Scan for the cell matching the given text and deliver its (X, Y) coordinate at center. 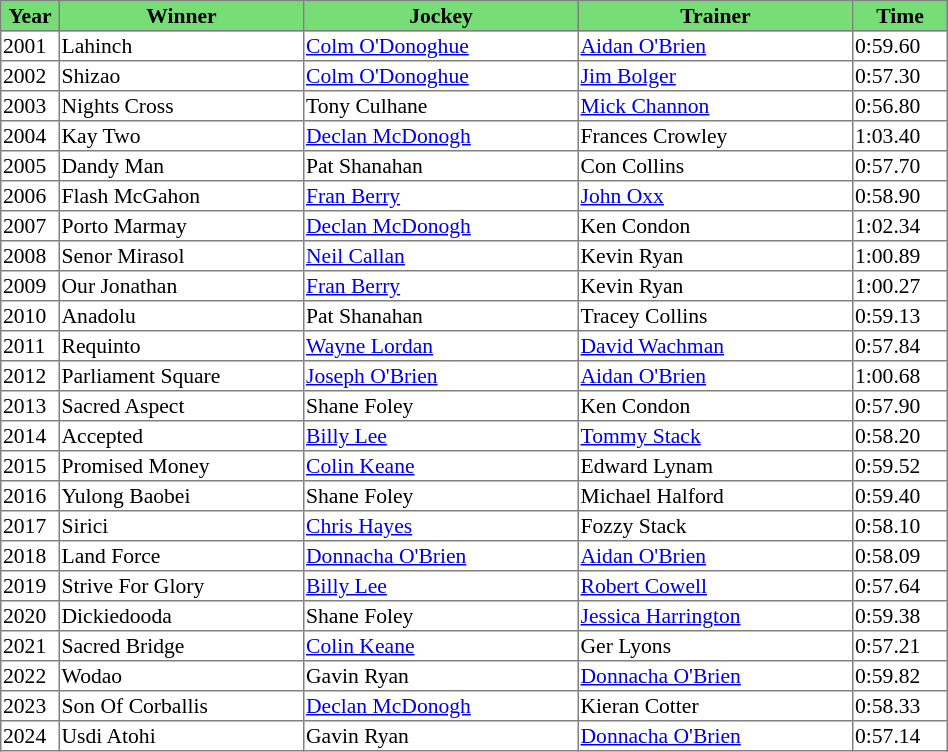
Con Collins (715, 166)
2001 (30, 46)
Trainer (715, 16)
1:00.89 (900, 256)
Winner (181, 16)
Usdi Atohi (181, 736)
Tony Culhane (441, 106)
1:00.68 (900, 376)
Wayne Lordan (441, 346)
Neil Callan (441, 256)
David Wachman (715, 346)
0:58.09 (900, 556)
Accepted (181, 436)
2021 (30, 646)
0:58.90 (900, 196)
2004 (30, 136)
2008 (30, 256)
Tracey Collins (715, 316)
2023 (30, 706)
Jockey (441, 16)
0:59.82 (900, 676)
2017 (30, 526)
Dickiedooda (181, 616)
0:58.10 (900, 526)
Jessica Harrington (715, 616)
Strive For Glory (181, 586)
0:56.80 (900, 106)
Dandy Man (181, 166)
Senor Mirasol (181, 256)
Nights Cross (181, 106)
2005 (30, 166)
2002 (30, 76)
2011 (30, 346)
0:57.90 (900, 406)
2012 (30, 376)
1:02.34 (900, 226)
0:58.33 (900, 706)
Son Of Corballis (181, 706)
Promised Money (181, 466)
2024 (30, 736)
Flash McGahon (181, 196)
Requinto (181, 346)
Anadolu (181, 316)
0:59.40 (900, 496)
Yulong Baobei (181, 496)
1:03.40 (900, 136)
Porto Marmay (181, 226)
0:57.70 (900, 166)
2003 (30, 106)
0:57.84 (900, 346)
Kay Two (181, 136)
Edward Lynam (715, 466)
Tommy Stack (715, 436)
0:57.64 (900, 586)
Sirici (181, 526)
Sacred Aspect (181, 406)
2006 (30, 196)
Kieran Cotter (715, 706)
2014 (30, 436)
2009 (30, 286)
Ger Lyons (715, 646)
2018 (30, 556)
0:59.38 (900, 616)
Shizao (181, 76)
2019 (30, 586)
2010 (30, 316)
0:59.13 (900, 316)
Jim Bolger (715, 76)
2013 (30, 406)
Parliament Square (181, 376)
Our Jonathan (181, 286)
Year (30, 16)
0:59.52 (900, 466)
0:57.14 (900, 736)
0:57.21 (900, 646)
2022 (30, 676)
Wodao (181, 676)
2007 (30, 226)
Chris Hayes (441, 526)
Robert Cowell (715, 586)
Time (900, 16)
Michael Halford (715, 496)
Sacred Bridge (181, 646)
John Oxx (715, 196)
0:58.20 (900, 436)
Mick Channon (715, 106)
Fozzy Stack (715, 526)
2020 (30, 616)
Lahinch (181, 46)
Frances Crowley (715, 136)
Joseph O'Brien (441, 376)
Land Force (181, 556)
0:59.60 (900, 46)
0:57.30 (900, 76)
1:00.27 (900, 286)
2015 (30, 466)
2016 (30, 496)
